Pinpoint the cell where the given text exists, returning its [x, y] midpoint coordinate. 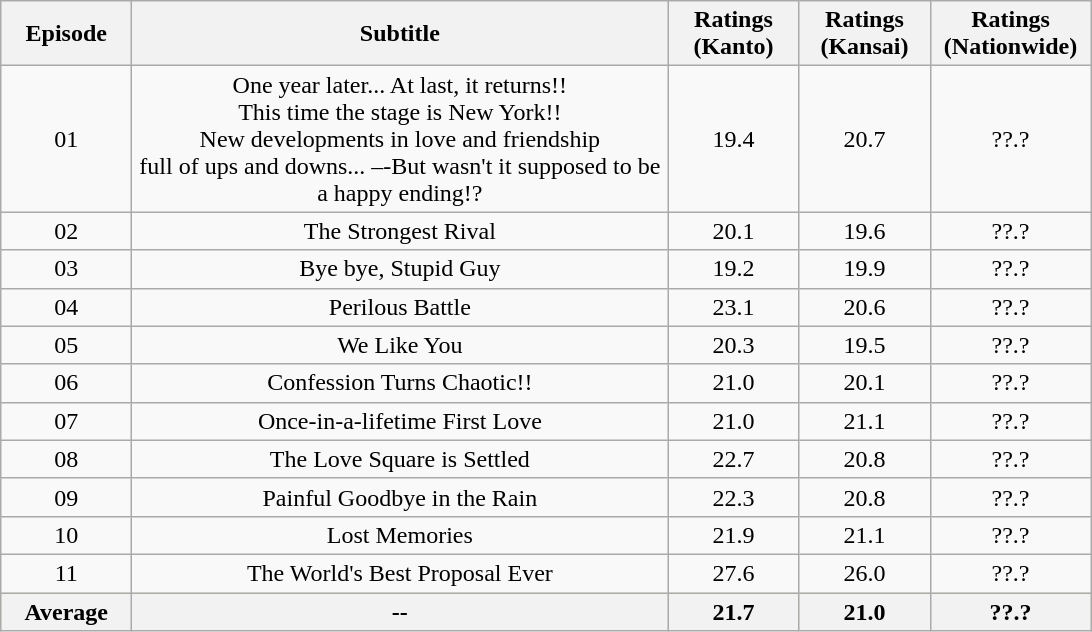
Ratings(Kanto) [734, 34]
22.7 [734, 459]
02 [66, 231]
26.0 [864, 573]
04 [66, 307]
06 [66, 383]
20.3 [734, 345]
21.7 [734, 611]
19.4 [734, 139]
01 [66, 139]
19.6 [864, 231]
23.1 [734, 307]
19.9 [864, 269]
Ratings (Nationwide) [1010, 34]
20.7 [864, 139]
03 [66, 269]
05 [66, 345]
Once-in-a-lifetime First Love [400, 421]
The World's Best Proposal Ever [400, 573]
10 [66, 535]
The Love Square is Settled [400, 459]
20.6 [864, 307]
22.3 [734, 497]
21.9 [734, 535]
19.5 [864, 345]
Perilous Battle [400, 307]
Confession Turns Chaotic!! [400, 383]
Lost Memories [400, 535]
Subtitle [400, 34]
11 [66, 573]
Bye bye, Stupid Guy [400, 269]
We Like You [400, 345]
The Strongest Rival [400, 231]
-- [400, 611]
08 [66, 459]
19.2 [734, 269]
09 [66, 497]
Episode [66, 34]
Average [66, 611]
27.6 [734, 573]
07 [66, 421]
Painful Goodbye in the Rain [400, 497]
Ratings (Kansai) [864, 34]
